From the cell containing the given text, extract its center point as [X, Y] coordinate. 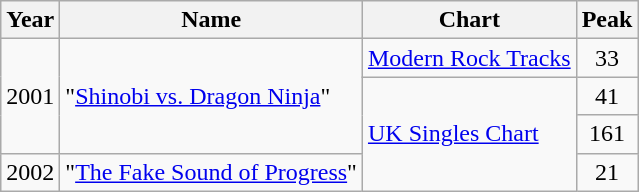
Year [30, 20]
2001 [30, 96]
UK Singles Chart [469, 134]
161 [607, 134]
41 [607, 96]
"Shinobi vs. Dragon Ninja" [212, 96]
Name [212, 20]
Chart [469, 20]
"The Fake Sound of Progress" [212, 172]
2002 [30, 172]
33 [607, 58]
Peak [607, 20]
21 [607, 172]
Modern Rock Tracks [469, 58]
